Pinpoint the cell where the given text exists, returning its [X, Y] midpoint coordinate. 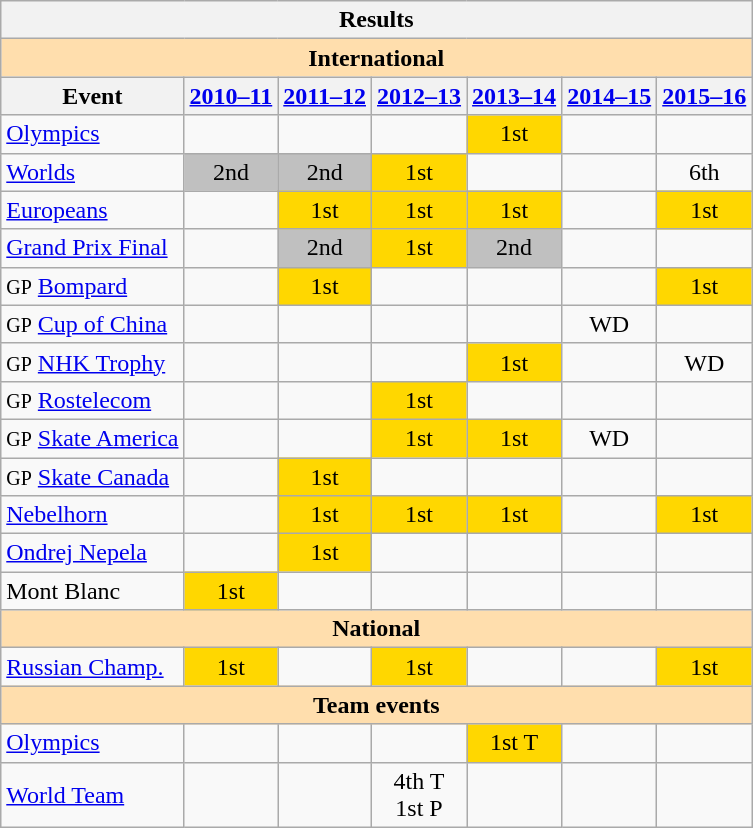
2011–12 [325, 96]
GP Skate America [92, 438]
International [376, 58]
Nebelhorn [92, 515]
2014–15 [610, 96]
6th [704, 172]
GP NHK Trophy [92, 362]
4th T 1st P [420, 794]
Event [92, 96]
2012–13 [420, 96]
2015–16 [704, 96]
World Team [92, 794]
Team events [376, 705]
2013–14 [514, 96]
National [376, 629]
GP Rostelecom [92, 400]
Grand Prix Final [92, 248]
Results [376, 20]
Worlds [92, 172]
Ondrej Nepela [92, 553]
1st T [514, 743]
Mont Blanc [92, 591]
2010–11 [231, 96]
GP Bompard [92, 286]
GP Cup of China [92, 324]
Europeans [92, 210]
GP Skate Canada [92, 477]
Russian Champ. [92, 667]
